Extract the (X, Y) coordinate from the center of the cell holding the provided text.  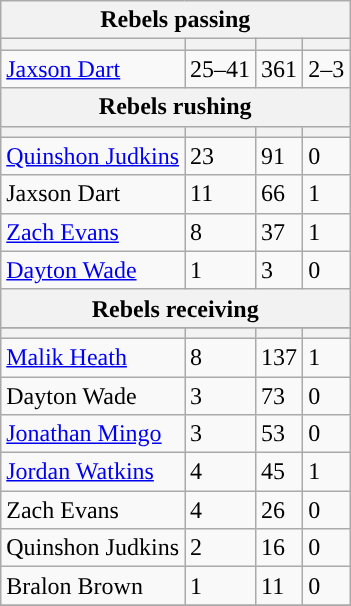
137 (280, 357)
Rebels rushing (176, 107)
26 (280, 510)
16 (280, 548)
2–3 (326, 69)
2 (220, 548)
45 (280, 472)
Bralon Brown (93, 586)
Jonathan Mingo (93, 434)
37 (280, 232)
Jordan Watkins (93, 472)
Rebels passing (176, 20)
91 (280, 156)
Malik Heath (93, 357)
53 (280, 434)
361 (280, 69)
Rebels receiving (176, 308)
23 (220, 156)
25–41 (220, 69)
73 (280, 395)
66 (280, 194)
